Detect which cell encompasses the target text, then output its (x, y) center coordinate. 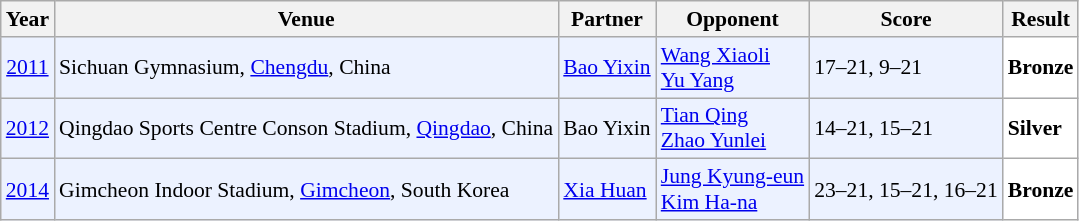
2011 (28, 68)
14–21, 15–21 (906, 128)
Jung Kyung-eun Kim Ha-na (732, 190)
Score (906, 19)
Tian Qing Zhao Yunlei (732, 128)
Sichuan Gymnasium, Chengdu, China (306, 68)
Wang Xiaoli Yu Yang (732, 68)
Silver (1041, 128)
Xia Huan (606, 190)
2012 (28, 128)
Venue (306, 19)
2014 (28, 190)
17–21, 9–21 (906, 68)
Opponent (732, 19)
Year (28, 19)
Qingdao Sports Centre Conson Stadium, Qingdao, China (306, 128)
Result (1041, 19)
Partner (606, 19)
Gimcheon Indoor Stadium, Gimcheon, South Korea (306, 190)
23–21, 15–21, 16–21 (906, 190)
